Detect which cell encompasses the target text, then output its (X, Y) center coordinate. 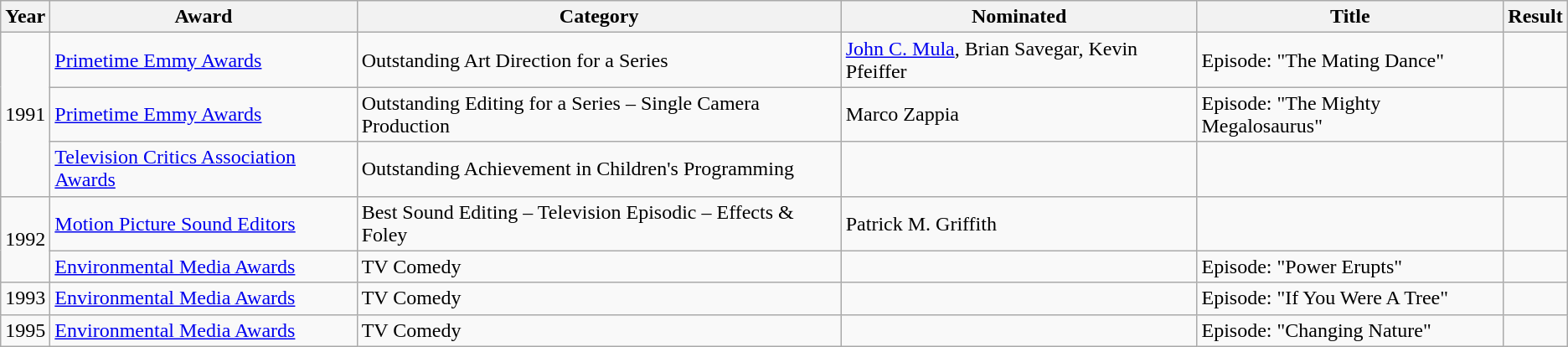
Award (204, 17)
Year (25, 17)
Outstanding Art Direction for a Series (599, 60)
1995 (25, 330)
Best Sound Editing – Television Episodic – Effects & Foley (599, 223)
Episode: "If You Were A Tree" (1350, 298)
Patrick M. Griffith (1019, 223)
Episode: "The Mighty Megalosaurus" (1350, 114)
John C. Mula, Brian Savegar, Kevin Pfeiffer (1019, 60)
1991 (25, 114)
Marco Zappia (1019, 114)
Outstanding Achievement in Children's Programming (599, 169)
Television Critics Association Awards (204, 169)
1993 (25, 298)
Category (599, 17)
Result (1535, 17)
Episode: "Changing Nature" (1350, 330)
Episode: "Power Erupts" (1350, 267)
Outstanding Editing for a Series – Single Camera Production (599, 114)
1992 (25, 240)
Nominated (1019, 17)
Title (1350, 17)
Motion Picture Sound Editors (204, 223)
Episode: "The Mating Dance" (1350, 60)
